For the text-containing cell, return its midpoint in [X, Y] coordinate format. 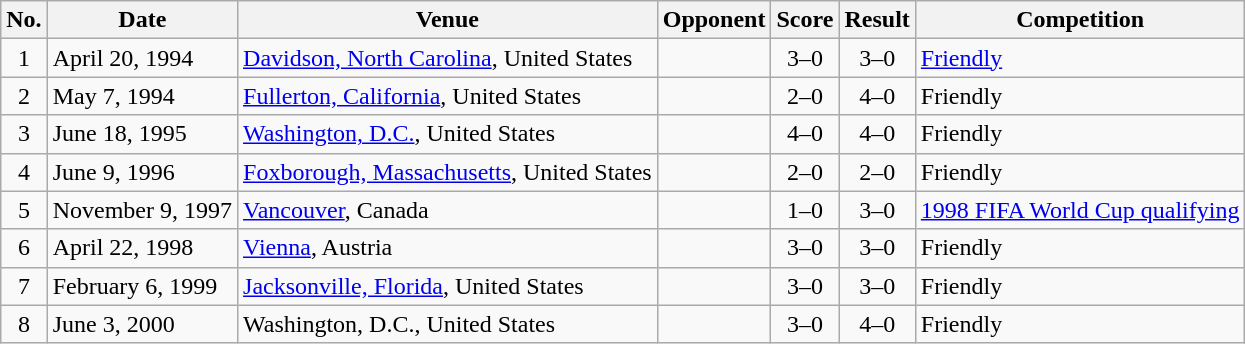
7 [24, 286]
No. [24, 20]
Date [142, 20]
May 7, 1994 [142, 96]
Venue [448, 20]
April 22, 1998 [142, 248]
6 [24, 248]
June 9, 1996 [142, 172]
June 3, 2000 [142, 324]
Davidson, North Carolina, United States [448, 58]
3 [24, 134]
November 9, 1997 [142, 210]
8 [24, 324]
1998 FIFA World Cup qualifying [1080, 210]
February 6, 1999 [142, 286]
1–0 [805, 210]
Opponent [714, 20]
Result [877, 20]
Vancouver, Canada [448, 210]
Foxborough, Massachusetts, United States [448, 172]
Competition [1080, 20]
Score [805, 20]
4 [24, 172]
April 20, 1994 [142, 58]
June 18, 1995 [142, 134]
Fullerton, California, United States [448, 96]
1 [24, 58]
5 [24, 210]
Vienna, Austria [448, 248]
2 [24, 96]
Jacksonville, Florida, United States [448, 286]
